Pinpoint the cell where the given text exists, returning its [x, y] midpoint coordinate. 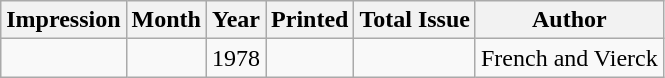
Total Issue [415, 20]
Month [166, 20]
Impression [64, 20]
French and Vierck [569, 58]
Year [236, 20]
Printed [310, 20]
Author [569, 20]
1978 [236, 58]
